Determine the (x, y) coordinate at the center of the cell enclosing the given text.  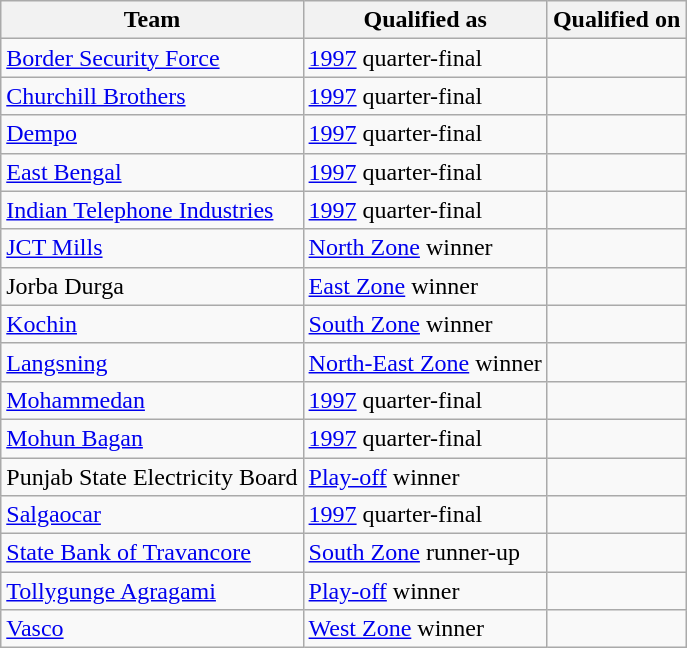
Team (152, 20)
Vasco (152, 629)
Qualified as (425, 20)
Qualified on (616, 20)
Dempo (152, 134)
Indian Telephone Industries (152, 210)
Churchill Brothers (152, 96)
Punjab State Electricity Board (152, 477)
State Bank of Travancore (152, 553)
Jorba Durga (152, 286)
East Bengal (152, 172)
Mohun Bagan (152, 438)
North Zone winner (425, 248)
Mohammedan (152, 400)
Kochin (152, 324)
East Zone winner (425, 286)
South Zone winner (425, 324)
JCT Mills (152, 248)
Langsning (152, 362)
North-East Zone winner (425, 362)
Border Security Force (152, 58)
Salgaocar (152, 515)
South Zone runner-up (425, 553)
Tollygunge Agragami (152, 591)
West Zone winner (425, 629)
